Pinpoint the cell where the given text exists, returning its [x, y] midpoint coordinate. 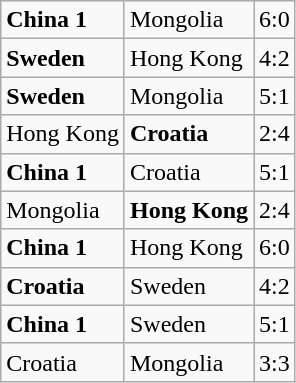
3:3 [275, 362]
